Provide the [X, Y] coordinate of the cell's center where the given text is located.  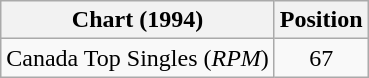
Position [321, 20]
67 [321, 58]
Canada Top Singles (RPM) [138, 58]
Chart (1994) [138, 20]
